Detect which cell encompasses the target text, then output its [X, Y] center coordinate. 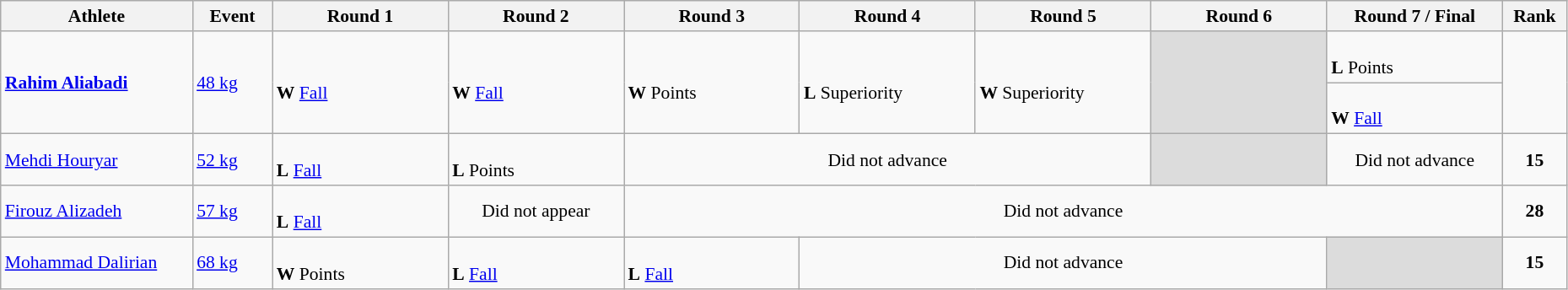
Athlete [96, 16]
L Superiority [887, 83]
68 kg [233, 263]
Rahim Aliabadi [96, 83]
Event [233, 16]
Firouz Alizadeh [96, 211]
W Superiority [1063, 83]
28 [1534, 211]
Mohammad Dalirian [96, 263]
48 kg [233, 83]
57 kg [233, 211]
Round 6 [1239, 16]
Round 1 [360, 16]
Did not appear [536, 211]
Round 4 [887, 16]
Round 3 [712, 16]
Round 2 [536, 16]
Rank [1534, 16]
Round 7 / Final [1414, 16]
Mehdi Houryar [96, 160]
52 kg [233, 160]
Round 5 [1063, 16]
